Return the (x, y) coordinate for the center point of the cell that contains the specified text.  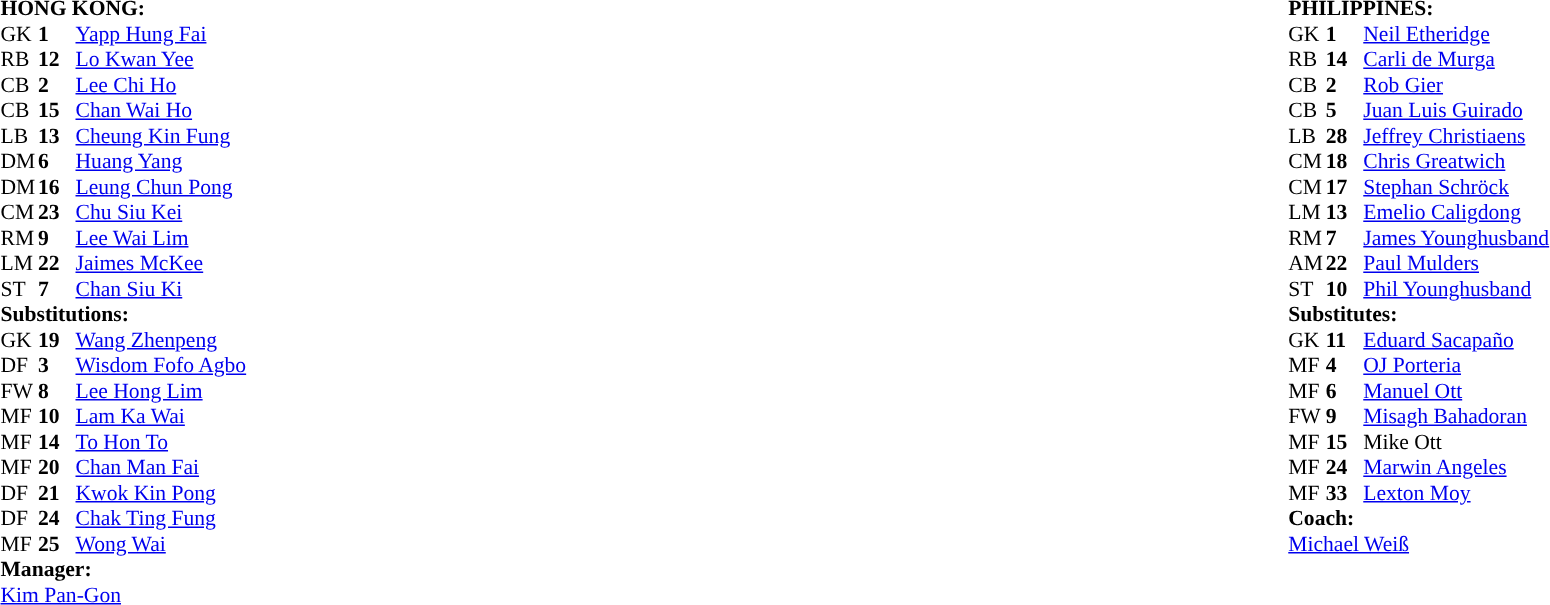
8 (57, 391)
Chu Siu Kei (162, 213)
Phil Younghusband (1456, 289)
Lee Hong Lim (162, 391)
33 (1345, 493)
5 (1345, 111)
Chan Wai Ho (162, 111)
18 (1345, 161)
Substitutions: (123, 315)
Substitutes: (1418, 315)
Rob Gier (1456, 85)
Misagh Bahadoran (1456, 417)
Lo Kwan Yee (162, 59)
Chan Siu Ki (162, 289)
Wong Wai (162, 544)
Mike Ott (1456, 442)
Lee Chi Ho (162, 85)
16 (57, 187)
25 (57, 544)
Wisdom Fofo Agbo (162, 365)
23 (57, 213)
Eduard Sacapaño (1456, 340)
Jeffrey Christiaens (1456, 136)
Carli de Murga (1456, 59)
Lee Wai Lim (162, 238)
12 (57, 59)
Yapp Hung Fai (162, 34)
3 (57, 365)
Coach: (1418, 519)
Paul Mulders (1456, 263)
11 (1345, 340)
Chan Man Fai (162, 467)
Cheung Kin Fung (162, 136)
Huang Yang (162, 161)
21 (57, 493)
19 (57, 340)
To Hon To (162, 442)
Emelio Caligdong (1456, 213)
Lexton Moy (1456, 493)
Marwin Angeles (1456, 467)
Jaimes McKee (162, 263)
AM (1307, 263)
Kwok Kin Pong (162, 493)
Leung Chun Pong (162, 187)
28 (1345, 136)
Manuel Ott (1456, 391)
OJ Porteria (1456, 365)
James Younghusband (1456, 238)
Juan Luis Guirado (1456, 111)
Chak Ting Fung (162, 519)
4 (1345, 365)
Wang Zhenpeng (162, 340)
17 (1345, 187)
Stephan Schröck (1456, 187)
Neil Etheridge (1456, 34)
Michael Weiß (1418, 544)
Lam Ka Wai (162, 417)
Chris Greatwich (1456, 161)
Manager: (123, 569)
20 (57, 467)
